Determine the (X, Y) coordinate at the center of the cell enclosing the given text.  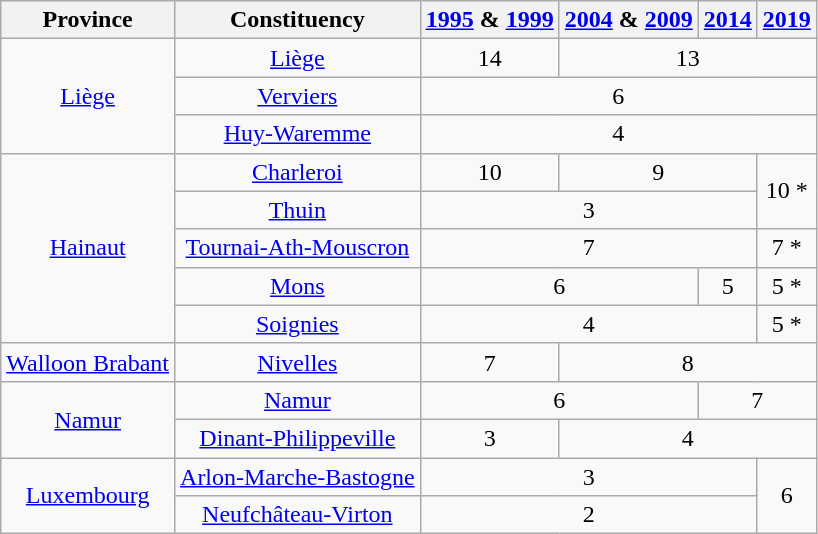
2004 & 2009 (628, 20)
Dinant-Philippeville (298, 438)
Charleroi (298, 172)
Luxembourg (88, 496)
7 * (786, 248)
2019 (786, 20)
2 (588, 515)
Arlon-Marche-Bastogne (298, 477)
Huy-Waremme (298, 134)
Province (88, 20)
13 (688, 58)
Nivelles (298, 362)
8 (688, 362)
1995 & 1999 (490, 20)
Neufchâteau-Virton (298, 515)
Soignies (298, 324)
10 * (786, 191)
Hainaut (88, 248)
Tournai-Ath-Mouscron (298, 248)
9 (658, 172)
Thuin (298, 210)
2014 (728, 20)
5 (728, 286)
14 (490, 58)
10 (490, 172)
Constituency (298, 20)
Verviers (298, 96)
Walloon Brabant (88, 362)
Mons (298, 286)
